Locate the cell with the specified text and output its (X, Y) center coordinate. 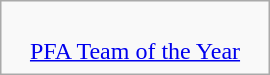
PFA Team of the Year (134, 38)
